Scan for the cell matching the given text and deliver its [X, Y] coordinate at center. 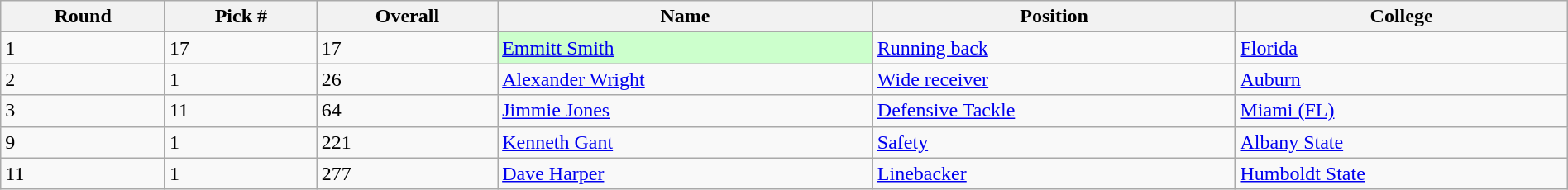
Name [686, 17]
Emmitt Smith [686, 48]
Wide receiver [1054, 79]
Dave Harper [686, 173]
Auburn [1401, 79]
2 [83, 79]
64 [407, 111]
Kenneth Gant [686, 142]
277 [407, 173]
Alexander Wright [686, 79]
Florida [1401, 48]
Overall [407, 17]
Pick # [241, 17]
Linebacker [1054, 173]
College [1401, 17]
Humboldt State [1401, 173]
Round [83, 17]
Running back [1054, 48]
Position [1054, 17]
Defensive Tackle [1054, 111]
26 [407, 79]
3 [83, 111]
Miami (FL) [1401, 111]
Albany State [1401, 142]
9 [83, 142]
Jimmie Jones [686, 111]
Safety [1054, 142]
221 [407, 142]
